Scan for the cell matching the given text and deliver its [x, y] coordinate at center. 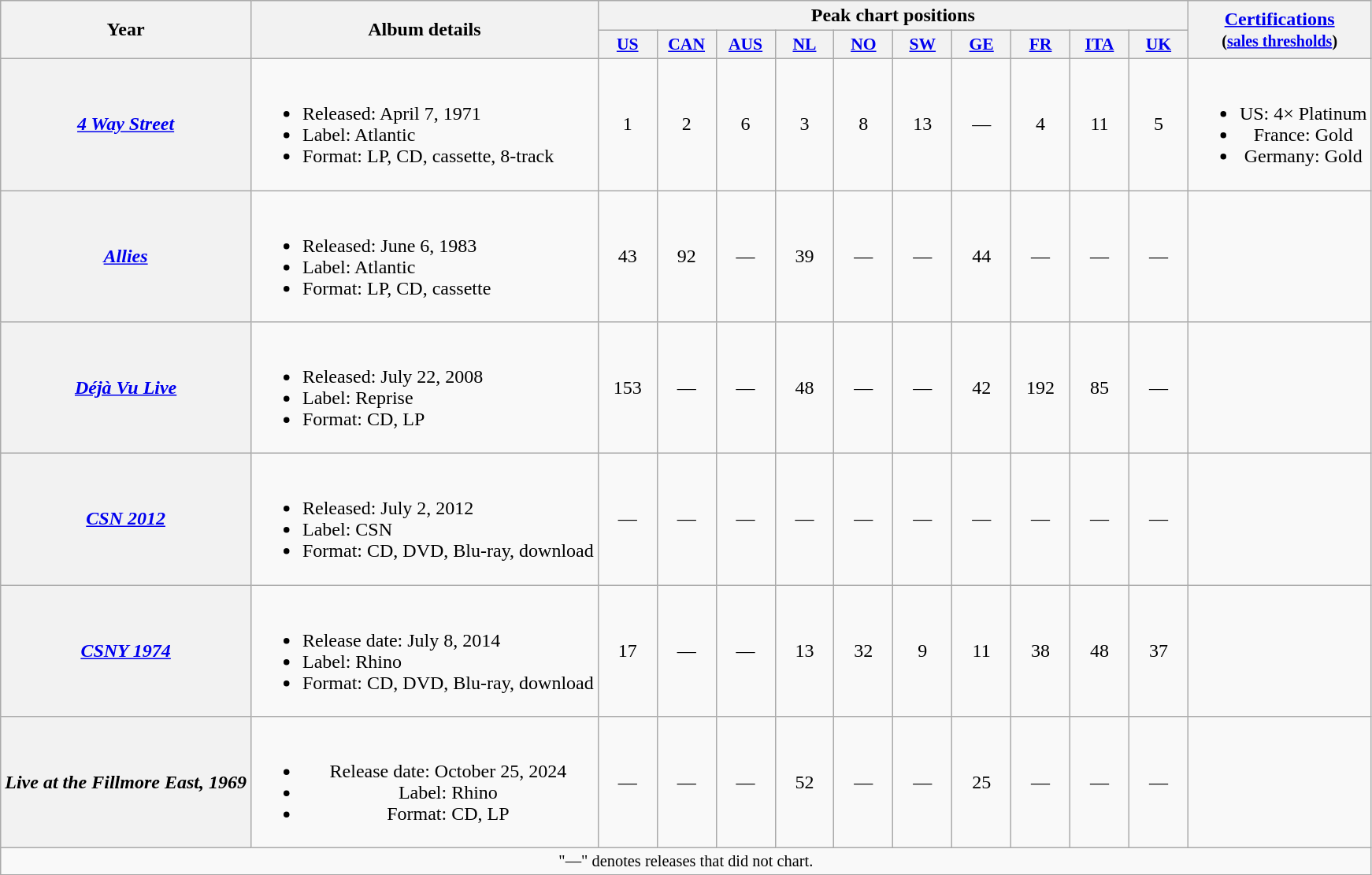
NO [863, 45]
Release date: October 25, 2024Label: RhinoFormat: CD, LP [424, 783]
NL [805, 45]
1 [627, 124]
Allies [126, 257]
44 [981, 257]
Released: July 2, 2012Label: CSNFormat: CD, DVD, Blu-ray, download [424, 520]
3 [805, 124]
5 [1158, 124]
39 [805, 257]
32 [863, 651]
Released: July 22, 2008Label: RepriseFormat: CD, LP [424, 387]
8 [863, 124]
85 [1099, 387]
ITA [1099, 45]
43 [627, 257]
4 Way Street [126, 124]
AUS [745, 45]
52 [805, 783]
Released: April 7, 1971Label: AtlanticFormat: LP, CD, cassette, 8-track [424, 124]
Certifications(sales thresholds) [1279, 30]
25 [981, 783]
Released: June 6, 1983Label: AtlanticFormat: LP, CD, cassette [424, 257]
US [627, 45]
17 [627, 651]
GE [981, 45]
38 [1041, 651]
Release date: July 8, 2014Label: RhinoFormat: CD, DVD, Blu-ray, download [424, 651]
Live at the Fillmore East, 1969 [126, 783]
37 [1158, 651]
92 [687, 257]
Déjà Vu Live [126, 387]
Year [126, 30]
Album details [424, 30]
42 [981, 387]
4 [1041, 124]
UK [1158, 45]
CSNY 1974 [126, 651]
9 [923, 651]
192 [1041, 387]
US: 4× PlatinumFrance: GoldGermany: Gold [1279, 124]
153 [627, 387]
CAN [687, 45]
SW [923, 45]
2 [687, 124]
Peak chart positions [893, 16]
FR [1041, 45]
6 [745, 124]
CSN 2012 [126, 520]
"—" denotes releases that did not chart. [686, 862]
